Return [x, y] of the center of cell containing provided text 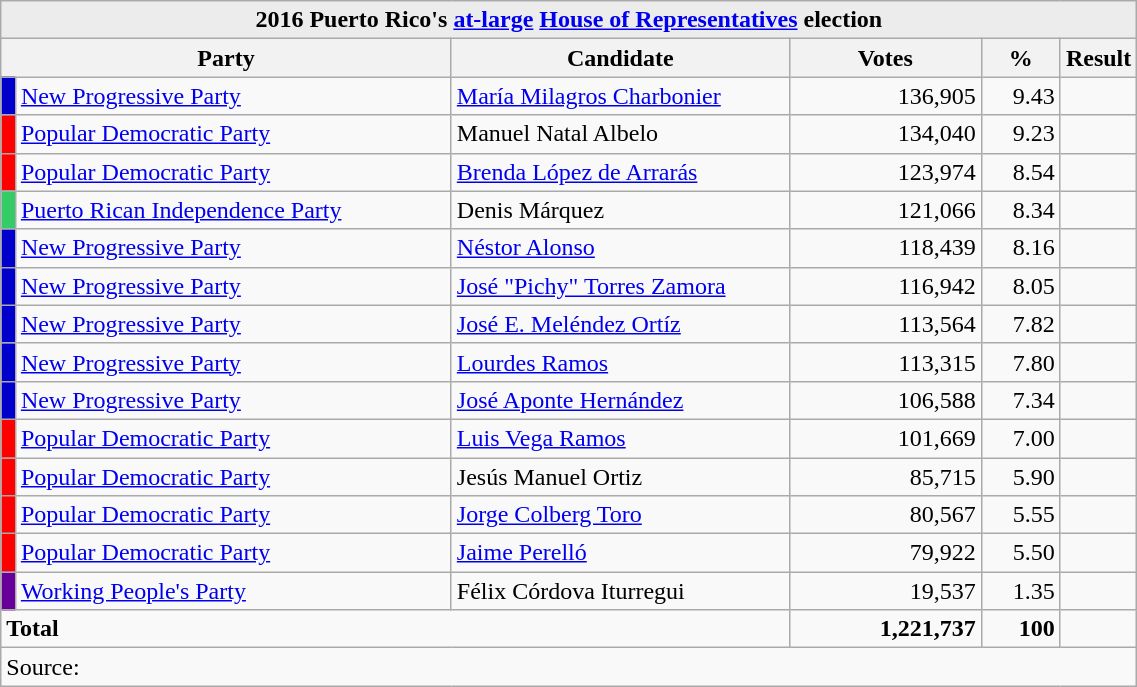
María Milagros Charbonier [620, 96]
7.00 [1020, 438]
2016 Puerto Rico's at-large House of Representatives election [569, 20]
19,537 [885, 591]
Source: [569, 667]
5.90 [1020, 477]
1,221,737 [885, 629]
7.80 [1020, 362]
106,588 [885, 400]
Jorge Colberg Toro [620, 515]
5.50 [1020, 553]
9.43 [1020, 96]
8.34 [1020, 210]
Puerto Rican Independence Party [233, 210]
José Aponte Hernández [620, 400]
Lourdes Ramos [620, 362]
100 [1020, 629]
8.54 [1020, 172]
8.16 [1020, 248]
8.05 [1020, 286]
% [1020, 58]
Party [226, 58]
121,066 [885, 210]
Luis Vega Ramos [620, 438]
Candidate [620, 58]
Denis Márquez [620, 210]
80,567 [885, 515]
José E. Meléndez Ortíz [620, 324]
136,905 [885, 96]
1.35 [1020, 591]
79,922 [885, 553]
101,669 [885, 438]
7.34 [1020, 400]
Result [1098, 58]
123,974 [885, 172]
5.55 [1020, 515]
José "Pichy" Torres Zamora [620, 286]
Félix Córdova Iturregui [620, 591]
118,439 [885, 248]
113,315 [885, 362]
116,942 [885, 286]
7.82 [1020, 324]
Brenda López de Arrarás [620, 172]
9.23 [1020, 134]
Jesús Manuel Ortiz [620, 477]
134,040 [885, 134]
113,564 [885, 324]
Working People's Party [233, 591]
Néstor Alonso [620, 248]
Manuel Natal Albelo [620, 134]
85,715 [885, 477]
Votes [885, 58]
Jaime Perelló [620, 553]
Total [395, 629]
